Find where the given text appears and provide that cell's center as (x, y) coordinate. 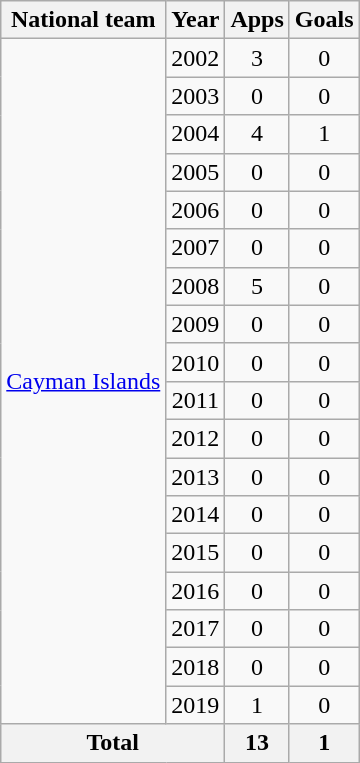
2019 (196, 705)
2015 (196, 553)
2018 (196, 667)
Total (113, 743)
3 (257, 58)
2016 (196, 591)
2002 (196, 58)
13 (257, 743)
Goals (324, 20)
Year (196, 20)
2013 (196, 477)
2008 (196, 286)
2006 (196, 210)
2011 (196, 400)
2003 (196, 96)
2005 (196, 172)
Apps (257, 20)
2009 (196, 324)
4 (257, 134)
2014 (196, 515)
2017 (196, 629)
5 (257, 286)
2012 (196, 438)
National team (84, 20)
2010 (196, 362)
2004 (196, 134)
Cayman Islands (84, 382)
2007 (196, 248)
